Provide the (x, y) coordinate of the cell's center where the given text is located.  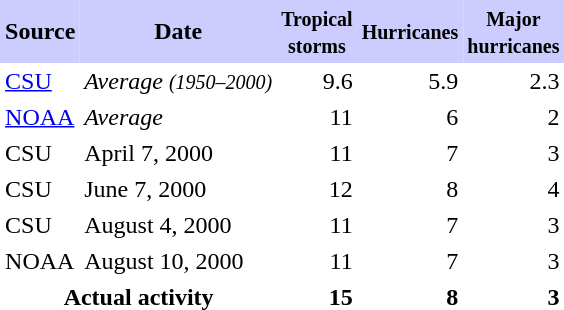
April 7, 2000 (178, 153)
8 (410, 189)
2.3 (514, 81)
4 (514, 189)
Majorhurricanes (514, 32)
Source (40, 32)
Average (178, 117)
August 4, 2000 (178, 225)
Tropicalstorms (317, 32)
2 (514, 117)
Hurricanes (410, 32)
12 (317, 189)
9.6 (317, 81)
August 10, 2000 (178, 261)
Date (178, 32)
Average (1950–2000) (178, 81)
6 (410, 117)
June 7, 2000 (178, 189)
5.9 (410, 81)
